Capture the cell that displays the provided text and extract its [x, y] central coordinate. 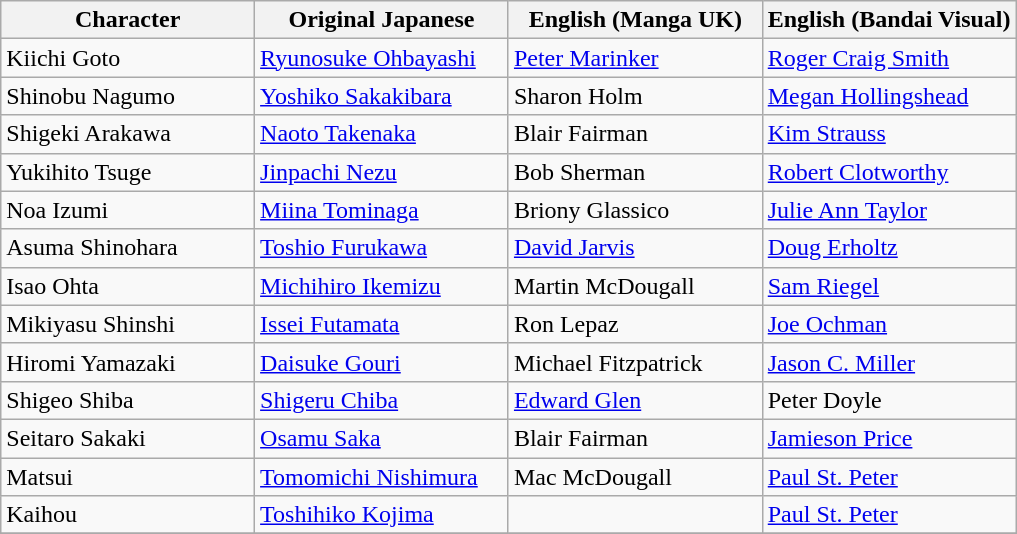
Toshihiko Kojima [382, 515]
Yoshiko Sakakibara [382, 96]
Ron Lepaz [635, 324]
Martin McDougall [635, 286]
Yukihito Tsuge [128, 172]
Shigeru Chiba [382, 400]
Jamieson Price [889, 438]
Joe Ochman [889, 324]
English (Manga UK) [635, 20]
Naoto Takenaka [382, 134]
Isao Ohta [128, 286]
Original Japanese [382, 20]
Peter Marinker [635, 58]
Issei Futamata [382, 324]
Robert Clotworthy [889, 172]
Jinpachi Nezu [382, 172]
English (Bandai Visual) [889, 20]
Roger Craig Smith [889, 58]
Megan Hollingshead [889, 96]
Miina Tominaga [382, 210]
Mikiyasu Shinshi [128, 324]
Character [128, 20]
Kaihou [128, 515]
Hiromi Yamazaki [128, 362]
Shigeki Arakawa [128, 134]
Daisuke Gouri [382, 362]
Tomomichi Nishimura [382, 477]
Kiichi Goto [128, 58]
Osamu Saka [382, 438]
David Jarvis [635, 248]
Noa Izumi [128, 210]
Asuma Shinohara [128, 248]
Bob Sherman [635, 172]
Toshio Furukawa [382, 248]
Seitaro Sakaki [128, 438]
Michael Fitzpatrick [635, 362]
Shigeo Shiba [128, 400]
Mac McDougall [635, 477]
Shinobu Nagumo [128, 96]
Peter Doyle [889, 400]
Matsui [128, 477]
Edward Glen [635, 400]
Kim Strauss [889, 134]
Jason C. Miller [889, 362]
Doug Erholtz [889, 248]
Sam Riegel [889, 286]
Julie Ann Taylor [889, 210]
Ryunosuke Ohbayashi [382, 58]
Briony Glassico [635, 210]
Michihiro Ikemizu [382, 286]
Sharon Holm [635, 96]
